Pinpoint the cell where the given text exists, returning its [X, Y] midpoint coordinate. 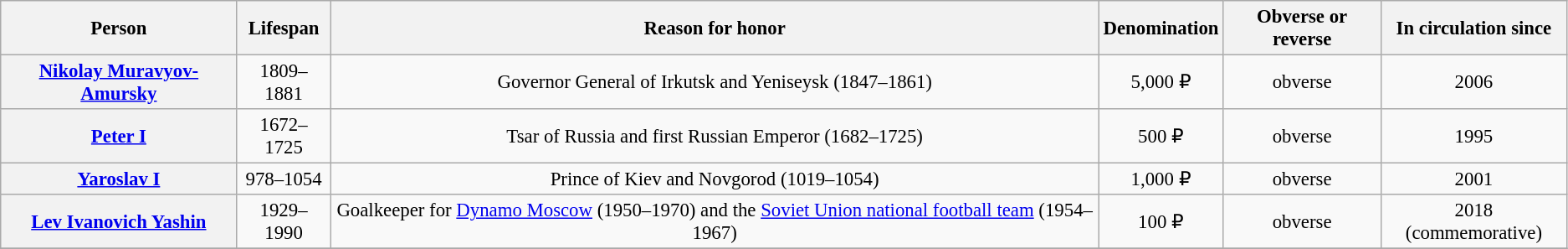
2018 (commemorative) [1473, 221]
2006 [1473, 82]
Denomination [1161, 29]
Prince of Kiev and Novgorod (1019–1054) [715, 179]
Obverse or reverse [1302, 29]
Person [119, 29]
2001 [1473, 179]
Reason for honor [715, 29]
Yaroslav I [119, 179]
5,000 ₽ [1161, 82]
Peter I [119, 136]
1809–1881 [284, 82]
1,000 ₽ [1161, 179]
Lev Ivanovich Yashin [119, 221]
1672–1725 [284, 136]
100 ₽ [1161, 221]
Lifespan [284, 29]
Goalkeeper for Dynamo Moscow (1950–1970) and the Soviet Union national football team (1954–1967) [715, 221]
In circulation since [1473, 29]
1995 [1473, 136]
978–1054 [284, 179]
500 ₽ [1161, 136]
1929–1990 [284, 221]
Tsar of Russia and first Russian Emperor (1682–1725) [715, 136]
Governor General of Irkutsk and Yeniseysk (1847–1861) [715, 82]
Nikolay Muravyov-Amursky [119, 82]
